Extract the (x, y) coordinate from the center of the cell holding the provided text.  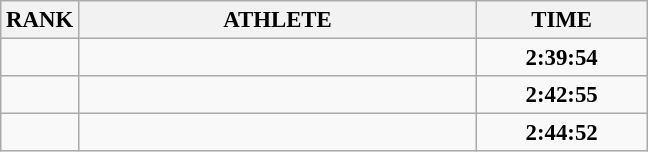
TIME (562, 20)
2:44:52 (562, 133)
2:39:54 (562, 58)
RANK (40, 20)
ATHLETE (277, 20)
2:42:55 (562, 95)
